Pinpoint the cell where the given text exists, returning its [X, Y] midpoint coordinate. 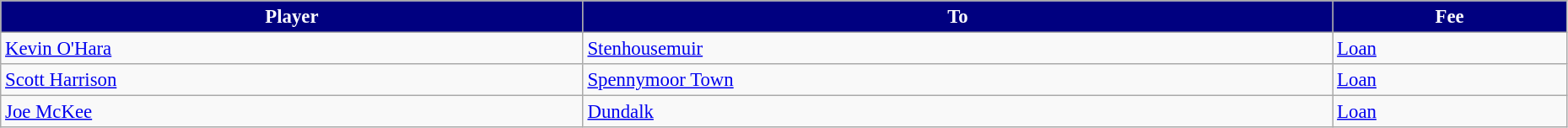
Stenhousemuir [958, 49]
Spennymoor Town [958, 80]
Kevin O'Hara [292, 49]
To [958, 17]
Dundalk [958, 112]
Fee [1450, 17]
Player [292, 17]
Joe McKee [292, 112]
Scott Harrison [292, 80]
